Return the [X, Y] coordinate for the center point of the cell that contains the specified text.  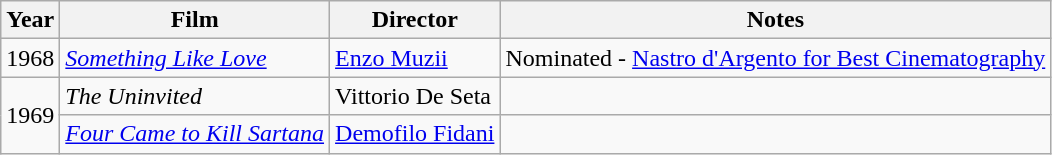
Enzo Muzii [415, 58]
Something Like Love [195, 58]
The Uninvited [195, 96]
Notes [776, 20]
Nominated - Nastro d'Argento for Best Cinematography [776, 58]
Film [195, 20]
1968 [30, 58]
1969 [30, 115]
Director [415, 20]
Vittorio De Seta [415, 96]
Four Came to Kill Sartana [195, 134]
Demofilo Fidani [415, 134]
Year [30, 20]
